Pinpoint the cell where the given text exists, returning its [X, Y] midpoint coordinate. 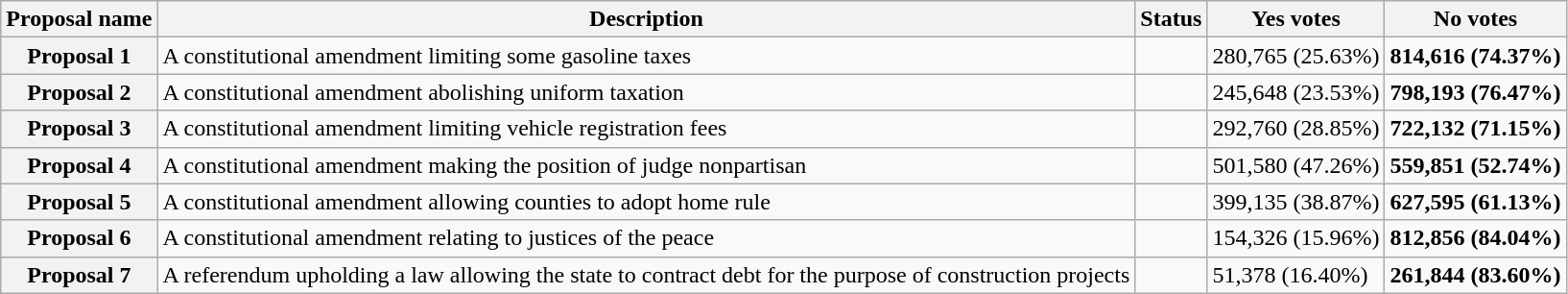
627,595 (61.13%) [1476, 202]
A referendum upholding a law allowing the state to contract debt for the purpose of construction projects [647, 275]
Proposal 2 [79, 92]
Yes votes [1295, 19]
Proposal 3 [79, 129]
51,378 (16.40%) [1295, 275]
No votes [1476, 19]
559,851 (52.74%) [1476, 165]
Status [1171, 19]
A constitutional amendment making the position of judge nonpartisan [647, 165]
Description [647, 19]
A constitutional amendment relating to justices of the peace [647, 238]
399,135 (38.87%) [1295, 202]
Proposal 6 [79, 238]
501,580 (47.26%) [1295, 165]
722,132 (71.15%) [1476, 129]
Proposal 7 [79, 275]
Proposal 4 [79, 165]
245,648 (23.53%) [1295, 92]
Proposal 1 [79, 56]
814,616 (74.37%) [1476, 56]
280,765 (25.63%) [1295, 56]
A constitutional amendment limiting vehicle registration fees [647, 129]
A constitutional amendment abolishing uniform taxation [647, 92]
798,193 (76.47%) [1476, 92]
A constitutional amendment limiting some gasoline taxes [647, 56]
812,856 (84.04%) [1476, 238]
154,326 (15.96%) [1295, 238]
Proposal 5 [79, 202]
A constitutional amendment allowing counties to adopt home rule [647, 202]
261,844 (83.60%) [1476, 275]
292,760 (28.85%) [1295, 129]
Proposal name [79, 19]
